Find where the given text appears and provide that cell's center as [X, Y] coordinate. 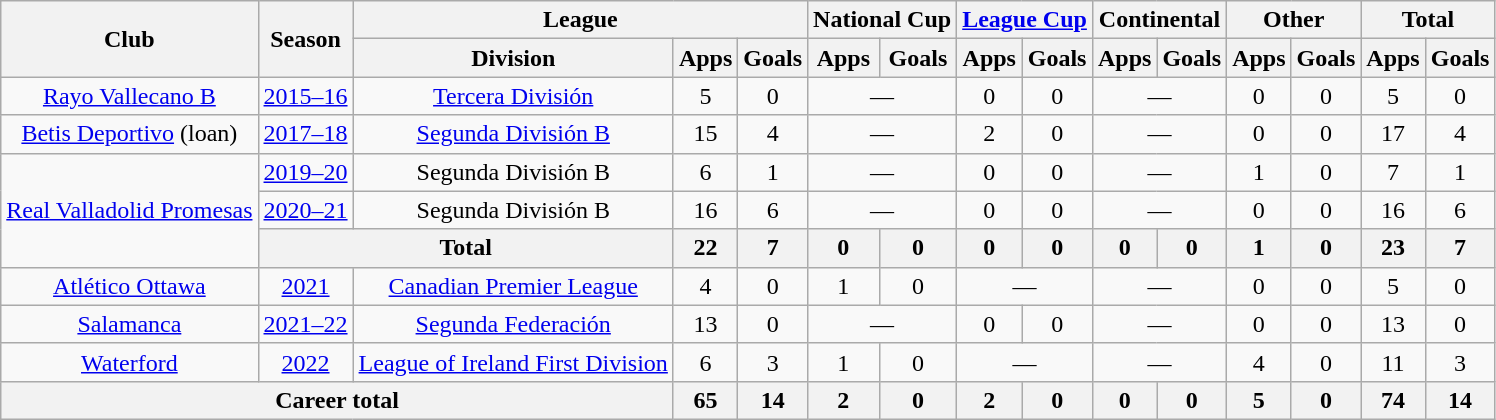
National Cup [882, 20]
Club [130, 39]
League [580, 20]
2015–16 [306, 96]
11 [1393, 362]
Segunda Federación [513, 324]
Rayo Vallecano B [130, 96]
Betis Deportivo (loan) [130, 134]
League Cup [1025, 20]
Waterford [130, 362]
17 [1393, 134]
Division [513, 58]
23 [1393, 248]
2019–20 [306, 172]
15 [705, 134]
League of Ireland First Division [513, 362]
2021–22 [306, 324]
2020–21 [306, 210]
2021 [306, 286]
22 [705, 248]
74 [1393, 400]
65 [705, 400]
Atlético Ottawa [130, 286]
Salamanca [130, 324]
Tercera División [513, 96]
2022 [306, 362]
2017–18 [306, 134]
Season [306, 39]
Career total [338, 400]
Other [1294, 20]
Continental [1159, 20]
Real Valladolid Promesas [130, 210]
Canadian Premier League [513, 286]
